Scan for the cell matching the given text and deliver its [x, y] coordinate at center. 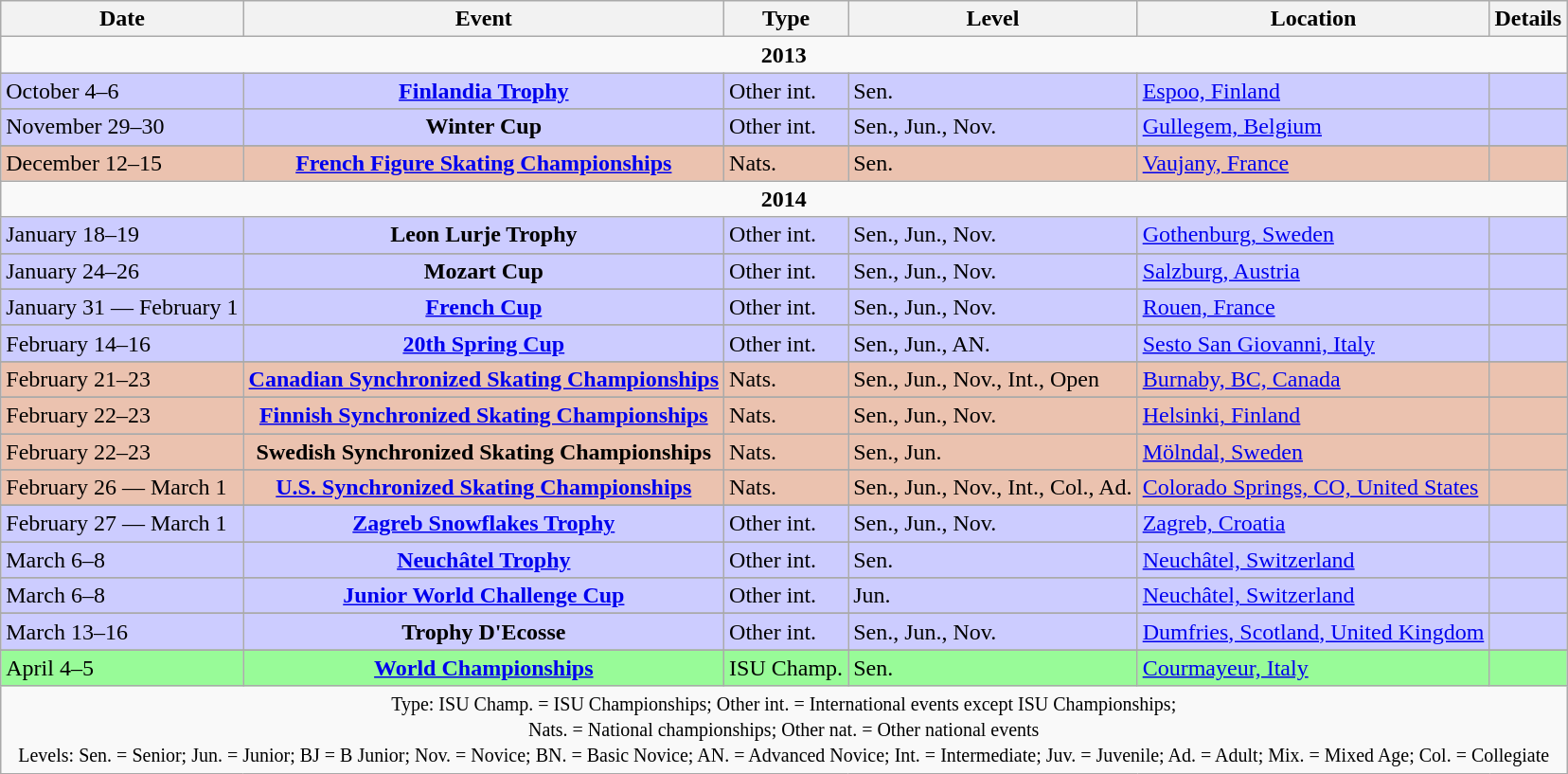
French Figure Skating Championships [483, 163]
February 26 — March 1 [122, 488]
Helsinki, Finland [1313, 415]
Courmayeur, Italy [1313, 668]
December 12–15 [122, 163]
Mozart Cup [483, 271]
Trophy D'Ecosse [483, 632]
Dumfries, Scotland, United Kingdom [1313, 632]
Leon Lurje Trophy [483, 235]
Colorado Springs, CO, United States [1313, 488]
Sesto San Giovanni, Italy [1313, 343]
Gullegem, Belgium [1313, 127]
2013 [784, 55]
Mölndal, Sweden [1313, 452]
Level [993, 19]
February 27 — March 1 [122, 524]
Date [122, 19]
Jun. [993, 596]
February 21–23 [122, 379]
Sen., Jun., Nov., Int., Open [993, 379]
February 14–16 [122, 343]
French Cup [483, 307]
Winter Cup [483, 127]
U.S. Synchronized Skating Championships [483, 488]
November 29–30 [122, 127]
Details [1528, 19]
Zagreb Snowflakes Trophy [483, 524]
Rouen, France [1313, 307]
Type [786, 19]
April 4–5 [122, 668]
Burnaby, BC, Canada [1313, 379]
March 13–16 [122, 632]
World Championships [483, 668]
October 4–6 [122, 91]
Finlandia Trophy [483, 91]
ISU Champ. [786, 668]
Location [1313, 19]
Sen., Jun. [993, 452]
Neuchâtel Trophy [483, 560]
20th Spring Cup [483, 343]
Finnish Synchronized Skating Championships [483, 415]
Zagreb, Croatia [1313, 524]
2014 [784, 199]
January 24–26 [122, 271]
January 31 — February 1 [122, 307]
Sen., Jun., AN. [993, 343]
Junior World Challenge Cup [483, 596]
Vaujany, France [1313, 163]
Salzburg, Austria [1313, 271]
Event [483, 19]
Espoo, Finland [1313, 91]
Canadian Synchronized Skating Championships [483, 379]
Sen., Jun., Nov., Int., Col., Ad. [993, 488]
Gothenburg, Sweden [1313, 235]
Swedish Synchronized Skating Championships [483, 452]
January 18–19 [122, 235]
